Find where the given text appears and provide that cell's center as [X, Y] coordinate. 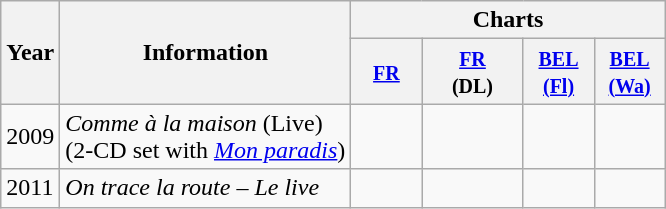
2011 [30, 188]
On trace la route – Le live [206, 188]
Comme à la maison (Live) (2-CD set with Mon paradis) [206, 136]
BEL (Fl) [558, 72]
FR [386, 72]
Information [206, 52]
FR (DL) [472, 72]
2009 [30, 136]
Charts [508, 20]
Year [30, 52]
BEL (Wa) [630, 72]
